Capture the cell that displays the provided text and extract its [X, Y] central coordinate. 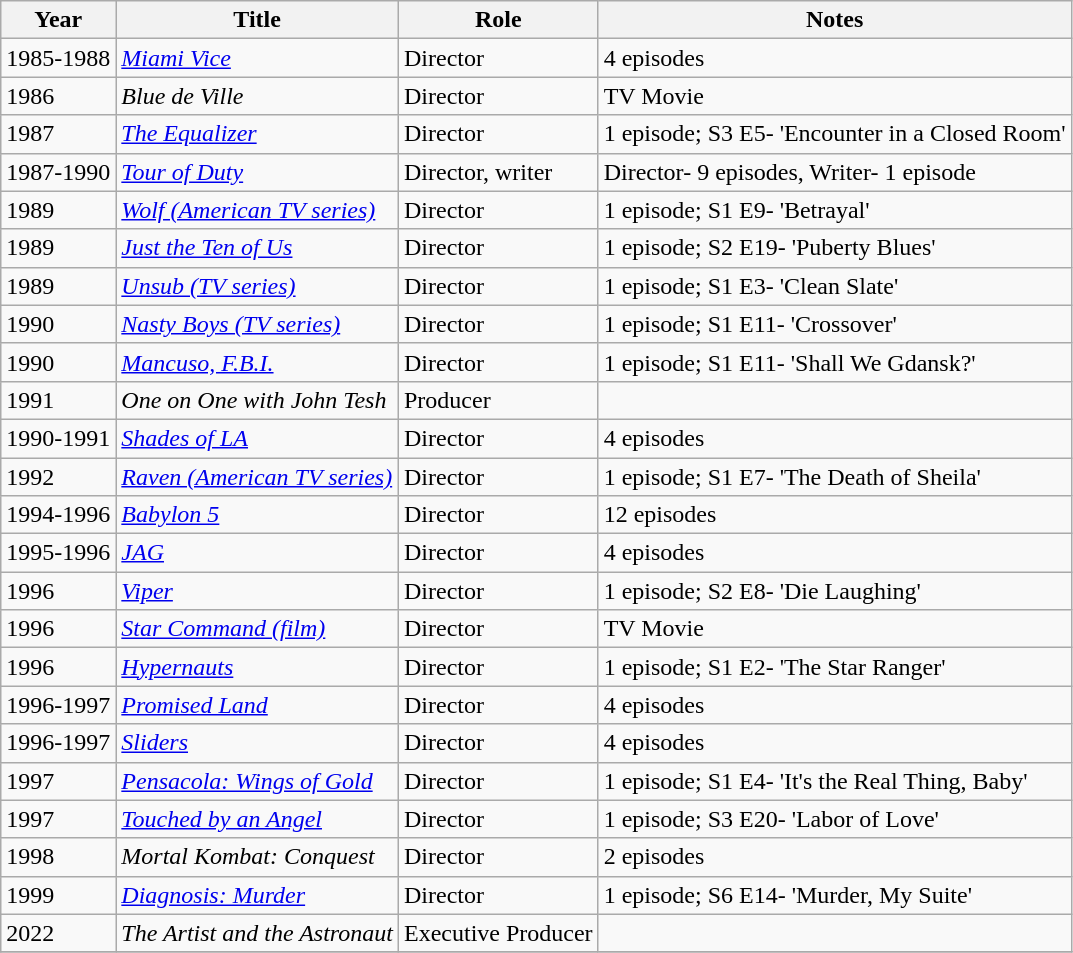
1987-1990 [58, 172]
1987 [58, 134]
Mortal Kombat: Conquest [258, 857]
Star Command (film) [258, 629]
Raven (American TV series) [258, 477]
Title [258, 20]
1998 [58, 857]
Touched by an Angel [258, 819]
The Equalizer [258, 134]
1 episode; S1 E4- 'It's the Real Thing, Baby' [834, 781]
JAG [258, 553]
One on One with John Tesh [258, 400]
1 episode; S2 E19- 'Puberty Blues' [834, 248]
1992 [58, 477]
1991 [58, 400]
Just the Ten of Us [258, 248]
Unsub (TV series) [258, 286]
1994-1996 [58, 515]
1 episode; S1 E3- 'Clean Slate' [834, 286]
Director- 9 episodes, Writer- 1 episode [834, 172]
Miami Vice [258, 58]
1 episode; S1 E11- 'Crossover' [834, 324]
Diagnosis: Murder [258, 895]
Executive Producer [498, 933]
1 episode; S3 E5- 'Encounter in a Closed Room' [834, 134]
Hypernauts [258, 667]
1 episode; S1 E7- 'The Death of Sheila' [834, 477]
1 episode; S1 E9- 'Betrayal' [834, 210]
Shades of LA [258, 438]
Wolf (American TV series) [258, 210]
1995-1996 [58, 553]
Role [498, 20]
1 episode; S1 E11- 'Shall We Gdansk?' [834, 362]
Pensacola: Wings of Gold [258, 781]
1985-1988 [58, 58]
Mancuso, F.B.I. [258, 362]
1990-1991 [58, 438]
1 episode; S1 E2- 'The Star Ranger' [834, 667]
Babylon 5 [258, 515]
1 episode; S3 E20- 'Labor of Love' [834, 819]
1 episode; S2 E8- 'Die Laughing' [834, 591]
Promised Land [258, 705]
The Artist and the Astronaut [258, 933]
Notes [834, 20]
Sliders [258, 743]
Nasty Boys (TV series) [258, 324]
Viper [258, 591]
1999 [58, 895]
Producer [498, 400]
Tour of Duty [258, 172]
Director, writer [498, 172]
Year [58, 20]
Blue de Ville [258, 96]
1 episode; S6 E14- 'Murder, My Suite' [834, 895]
2 episodes [834, 857]
1986 [58, 96]
2022 [58, 933]
12 episodes [834, 515]
